Scan for the cell matching the given text and deliver its [X, Y] coordinate at center. 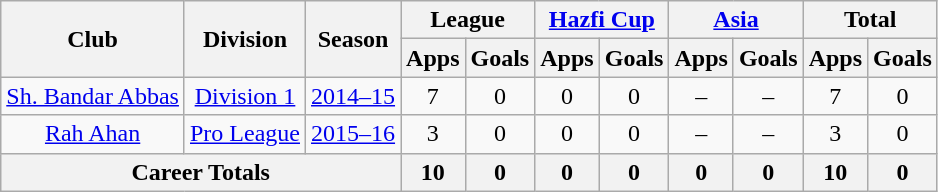
Season [354, 39]
Division [244, 39]
2014–15 [354, 96]
Total [870, 20]
Division 1 [244, 96]
League [468, 20]
Pro League [244, 134]
Asia [736, 20]
Career Totals [201, 172]
2015–16 [354, 134]
Rah Ahan [93, 134]
Hazfi Cup [602, 20]
Sh. Bandar Abbas [93, 96]
Club [93, 39]
